Return the [x, y] coordinate for the center point of the cell that contains the specified text.  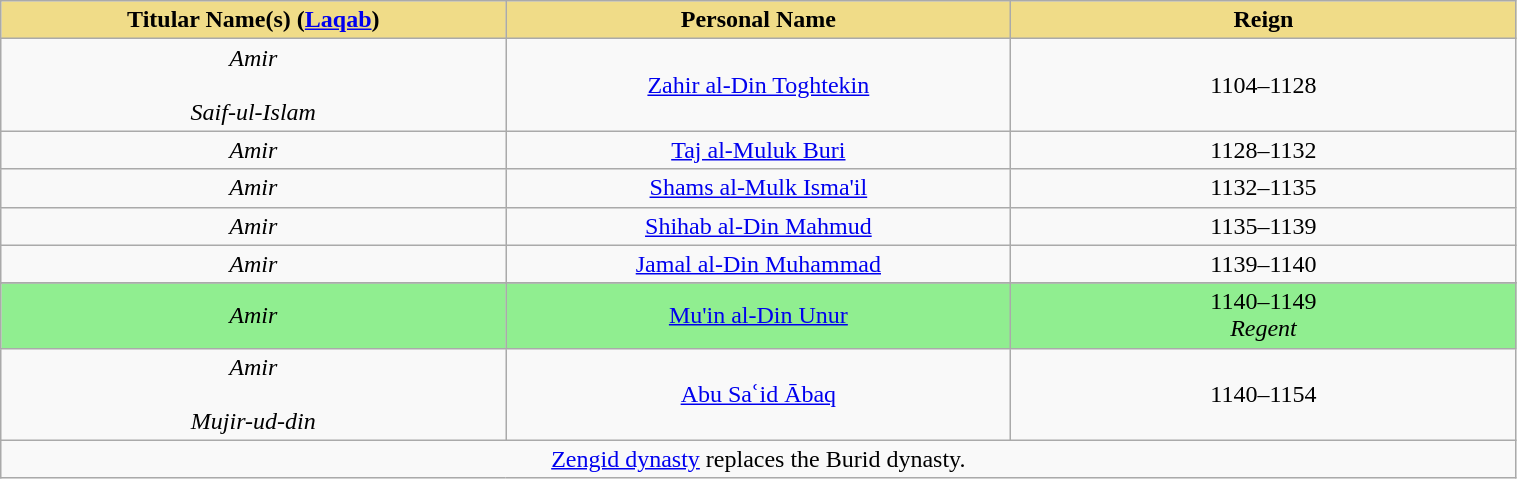
1140–1149Regent [1264, 316]
AmirSaif-ul-Islam [254, 85]
Mu'in al-Din Unur [758, 316]
Taj al-Muluk Buri [758, 150]
1128–1132 [1264, 150]
1104–1128 [1264, 85]
Jamal al-Din Muhammad [758, 264]
1140–1154 [1264, 394]
Abu Saʿid Ābaq [758, 394]
Titular Name(s) (Laqab) [254, 20]
Reign [1264, 20]
Shams al-Mulk Isma'il [758, 188]
1139–1140 [1264, 264]
Zahir al-Din Toghtekin [758, 85]
1132–1135 [1264, 188]
Personal Name [758, 20]
1135–1139 [1264, 226]
Shihab al-Din Mahmud [758, 226]
AmirMujir-ud-din [254, 394]
Zengid dynasty replaces the Burid dynasty. [758, 459]
